Locate the cell with the specified text and output its (x, y) center coordinate. 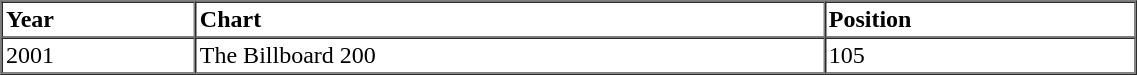
2001 (99, 56)
Year (99, 20)
The Billboard 200 (510, 56)
Chart (510, 20)
105 (980, 56)
Position (980, 20)
